Detect which cell encompasses the target text, then output its (x, y) center coordinate. 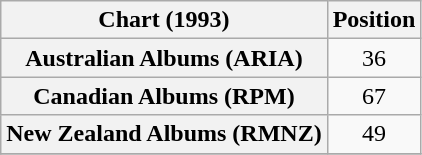
36 (374, 58)
New Zealand Albums (RMNZ) (164, 134)
67 (374, 96)
49 (374, 134)
Chart (1993) (164, 20)
Australian Albums (ARIA) (164, 58)
Position (374, 20)
Canadian Albums (RPM) (164, 96)
